Return [x, y] of the center of cell containing provided text 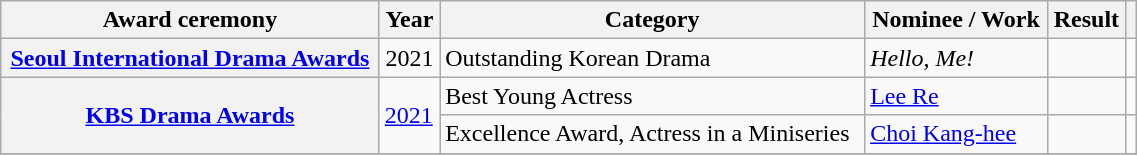
Lee Re [956, 96]
KBS Drama Awards [190, 115]
Excellence Award, Actress in a Miniseries [652, 134]
Hello, Me! [956, 58]
Nominee / Work [956, 20]
Category [652, 20]
Result [1086, 20]
Best Young Actress [652, 96]
Seoul International Drama Awards [190, 58]
Outstanding Korean Drama [652, 58]
Award ceremony [190, 20]
Choi Kang-hee [956, 134]
Year [409, 20]
